Search for the cell housing the specified text and yield its (x, y) center coordinate. 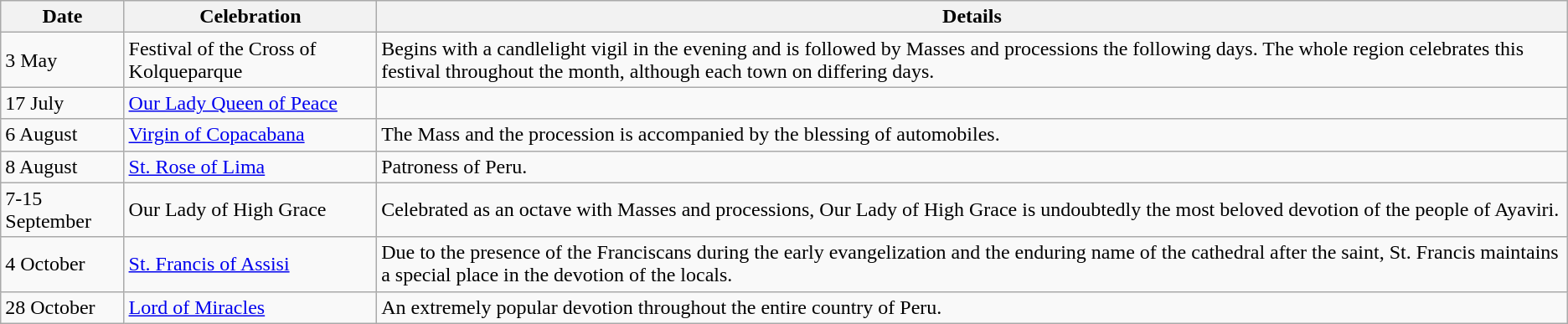
Date (62, 17)
8 August (62, 167)
Celebrated as an octave with Masses and processions, Our Lady of High Grace is undoubtedly the most beloved devotion of the people of Ayaviri. (972, 209)
The Mass and the procession is accompanied by the blessing of automobiles. (972, 135)
Our Lady of High Grace (250, 209)
28 October (62, 307)
6 August (62, 135)
Virgin of Copacabana (250, 135)
St. Francis of Assisi (250, 265)
7-15 September (62, 209)
Lord of Miracles (250, 307)
Celebration (250, 17)
17 July (62, 103)
Patroness of Peru. (972, 167)
3 May (62, 60)
An extremely popular devotion throughout the entire country of Peru. (972, 307)
St. Rose of Lima (250, 167)
Festival of the Cross of Kolqueparque (250, 60)
Our Lady Queen of Peace (250, 103)
4 October (62, 265)
Details (972, 17)
